Return [x, y] of the center of cell containing provided text 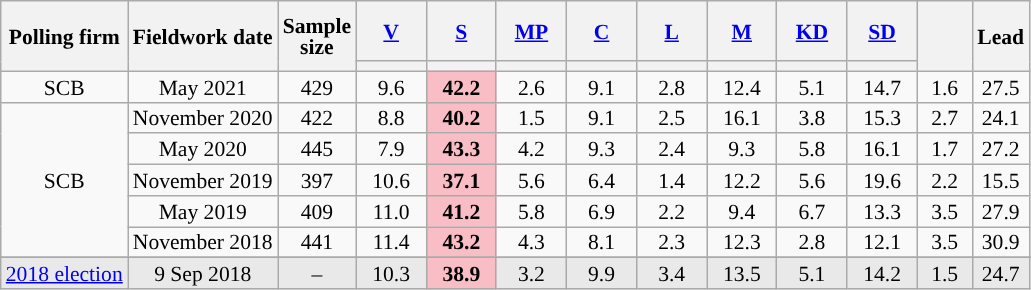
May 2019 [203, 212]
445 [317, 150]
Fieldwork date [203, 36]
2.5 [672, 118]
27.5 [1000, 86]
3.8 [812, 118]
7.9 [391, 150]
May 2021 [203, 86]
Lead [1000, 36]
Polling firm [64, 36]
1.6 [944, 86]
V [391, 31]
2.4 [672, 150]
27.2 [1000, 150]
13.5 [742, 274]
12.3 [742, 242]
8.8 [391, 118]
43.3 [461, 150]
43.2 [461, 242]
14.7 [882, 86]
12.2 [742, 180]
42.2 [461, 86]
41.2 [461, 212]
13.3 [882, 212]
10.3 [391, 274]
KD [812, 31]
9.6 [391, 86]
19.6 [882, 180]
November 2019 [203, 180]
409 [317, 212]
429 [317, 86]
14.2 [882, 274]
12.4 [742, 86]
SD [882, 31]
1.7 [944, 150]
30.9 [1000, 242]
11.4 [391, 242]
1.4 [672, 180]
3.4 [672, 274]
S [461, 31]
4.2 [531, 150]
15.5 [1000, 180]
C [601, 31]
6.7 [812, 212]
24.7 [1000, 274]
November 2018 [203, 242]
May 2020 [203, 150]
9.9 [601, 274]
11.0 [391, 212]
9.4 [742, 212]
40.2 [461, 118]
27.9 [1000, 212]
L [672, 31]
2.3 [672, 242]
MP [531, 31]
422 [317, 118]
37.1 [461, 180]
441 [317, 242]
6.9 [601, 212]
15.3 [882, 118]
4.3 [531, 242]
November 2020 [203, 118]
38.9 [461, 274]
6.4 [601, 180]
8.1 [601, 242]
10.6 [391, 180]
12.1 [882, 242]
Samplesize [317, 36]
2018 election [64, 274]
397 [317, 180]
2.7 [944, 118]
24.1 [1000, 118]
– [317, 274]
9 Sep 2018 [203, 274]
M [742, 31]
3.2 [531, 274]
2.6 [531, 86]
